Return the [X, Y] coordinate for the center point of the cell that contains the specified text.  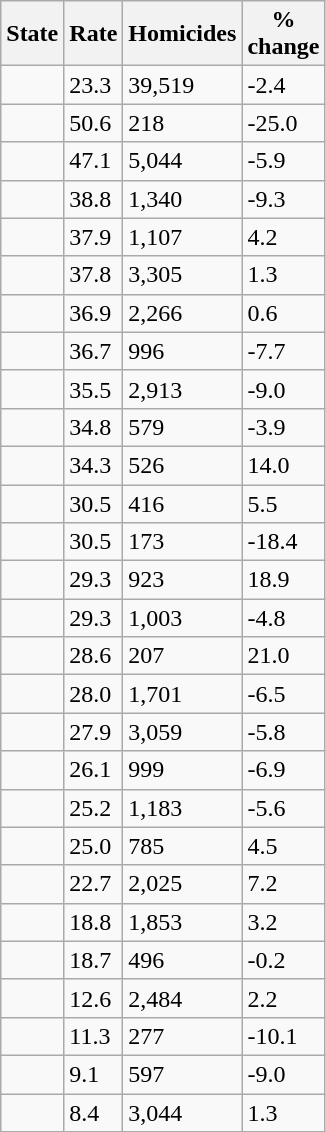
Homicides [182, 34]
3,059 [182, 732]
18.9 [284, 580]
37.9 [94, 237]
416 [182, 503]
39,519 [182, 85]
4.5 [284, 846]
State [32, 34]
785 [182, 846]
277 [182, 1036]
27.9 [94, 732]
%change [284, 34]
2,913 [182, 389]
1,003 [182, 618]
25.2 [94, 808]
2,025 [182, 884]
8.4 [94, 1113]
-6.9 [284, 770]
18.7 [94, 960]
4.2 [284, 237]
526 [182, 465]
-7.7 [284, 351]
999 [182, 770]
-3.9 [284, 427]
2,266 [182, 313]
38.8 [94, 199]
11.3 [94, 1036]
35.5 [94, 389]
3.2 [284, 922]
Rate [94, 34]
37.8 [94, 275]
496 [182, 960]
1,107 [182, 237]
-5.8 [284, 732]
1,701 [182, 694]
207 [182, 656]
-25.0 [284, 123]
2.2 [284, 998]
5.5 [284, 503]
34.8 [94, 427]
28.0 [94, 694]
50.6 [94, 123]
218 [182, 123]
47.1 [94, 161]
2,484 [182, 998]
-2.4 [284, 85]
28.6 [94, 656]
7.2 [284, 884]
923 [182, 580]
22.7 [94, 884]
-5.9 [284, 161]
34.3 [94, 465]
3,305 [182, 275]
23.3 [94, 85]
3,044 [182, 1113]
-4.8 [284, 618]
-18.4 [284, 542]
18.8 [94, 922]
-6.5 [284, 694]
996 [182, 351]
-5.6 [284, 808]
36.9 [94, 313]
1,340 [182, 199]
14.0 [284, 465]
25.0 [94, 846]
597 [182, 1074]
9.1 [94, 1074]
21.0 [284, 656]
1,853 [182, 922]
26.1 [94, 770]
173 [182, 542]
-9.3 [284, 199]
1,183 [182, 808]
5,044 [182, 161]
-0.2 [284, 960]
12.6 [94, 998]
579 [182, 427]
36.7 [94, 351]
-10.1 [284, 1036]
0.6 [284, 313]
